Return the (x, y) coordinate for the center point of the cell that contains the specified text.  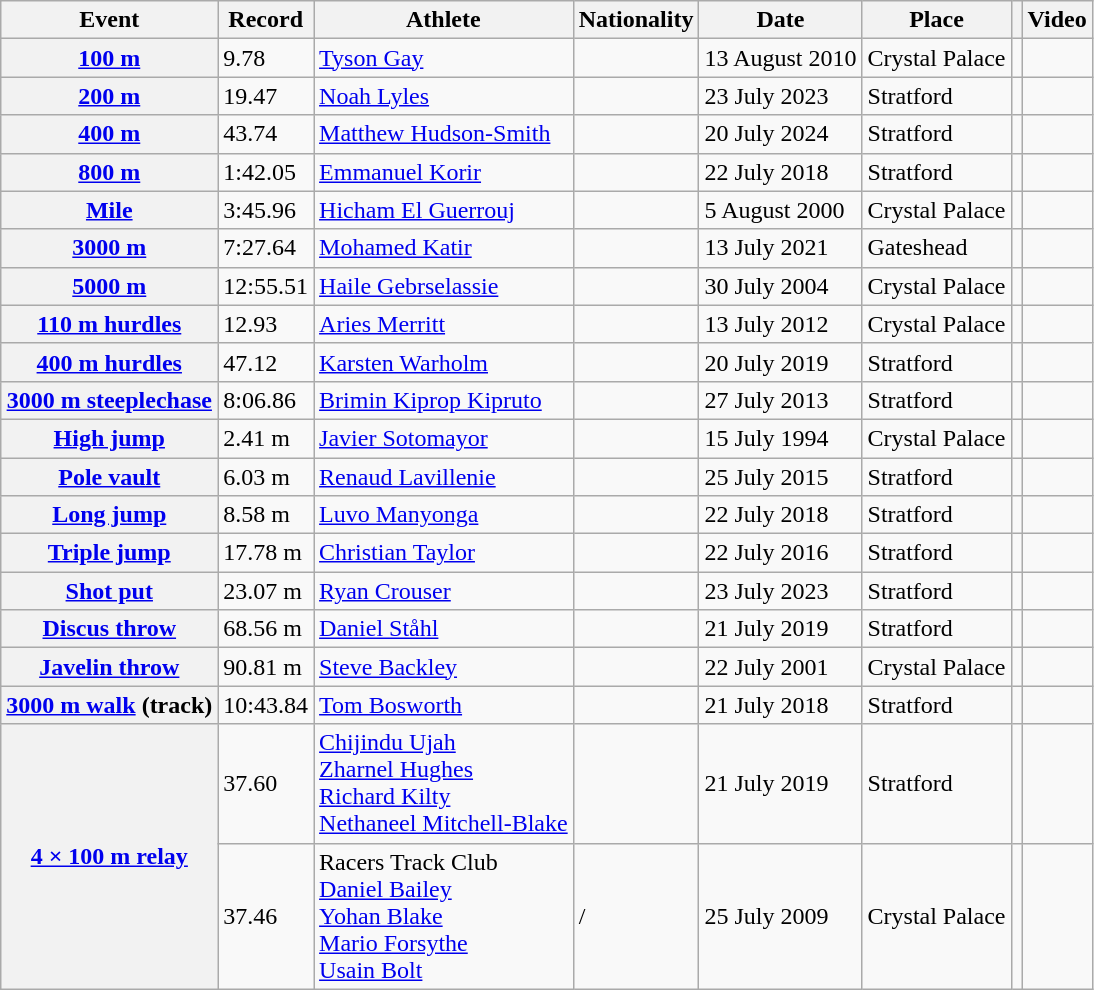
Gateshead (936, 248)
8.58 m (266, 515)
1:42.05 (266, 172)
Aries Merritt (444, 324)
13 August 2010 (780, 58)
Steve Backley (444, 667)
Event (110, 20)
Hicham El Guerrouj (444, 210)
Nationality (636, 20)
22 July 2016 (780, 553)
Place (936, 20)
20 July 2019 (780, 362)
Ryan Crouser (444, 591)
68.56 m (266, 629)
Tyson Gay (444, 58)
10:43.84 (266, 705)
5000 m (110, 286)
2.41 m (266, 438)
Emmanuel Korir (444, 172)
Athlete (444, 20)
/ (636, 916)
400 m hurdles (110, 362)
High jump (110, 438)
Mohamed Katir (444, 248)
3000 m steeplechase (110, 400)
Javelin throw (110, 667)
200 m (110, 96)
Daniel Ståhl (444, 629)
Javier Sotomayor (444, 438)
9.78 (266, 58)
Shot put (110, 591)
7:27.64 (266, 248)
Christian Taylor (444, 553)
47.12 (266, 362)
23.07 m (266, 591)
90.81 m (266, 667)
12.93 (266, 324)
Matthew Hudson-Smith (444, 134)
17.78 m (266, 553)
Tom Bosworth (444, 705)
100 m (110, 58)
13 July 2012 (780, 324)
Long jump (110, 515)
Karsten Warholm (444, 362)
5 August 2000 (780, 210)
Video (1057, 20)
8:06.86 (266, 400)
43.74 (266, 134)
Brimin Kiprop Kipruto (444, 400)
800 m (110, 172)
13 July 2021 (780, 248)
Chijindu UjahZharnel HughesRichard KiltyNethaneel Mitchell-Blake (444, 784)
22 July 2001 (780, 667)
27 July 2013 (780, 400)
Mile (110, 210)
20 July 2024 (780, 134)
21 July 2018 (780, 705)
Discus throw (110, 629)
37.46 (266, 916)
37.60 (266, 784)
19.47 (266, 96)
15 July 1994 (780, 438)
3000 m (110, 248)
Record (266, 20)
400 m (110, 134)
Renaud Lavillenie (444, 477)
Luvo Manyonga (444, 515)
Triple jump (110, 553)
30 July 2004 (780, 286)
25 July 2009 (780, 916)
12:55.51 (266, 286)
110 m hurdles (110, 324)
Racers Track ClubDaniel BaileyYohan BlakeMario ForsytheUsain Bolt (444, 916)
Haile Gebrselassie (444, 286)
3:45.96 (266, 210)
4 × 100 m relay (110, 856)
Date (780, 20)
3000 m walk (track) (110, 705)
25 July 2015 (780, 477)
6.03 m (266, 477)
Noah Lyles (444, 96)
Pole vault (110, 477)
